Search for the cell housing the specified text and yield its [X, Y] center coordinate. 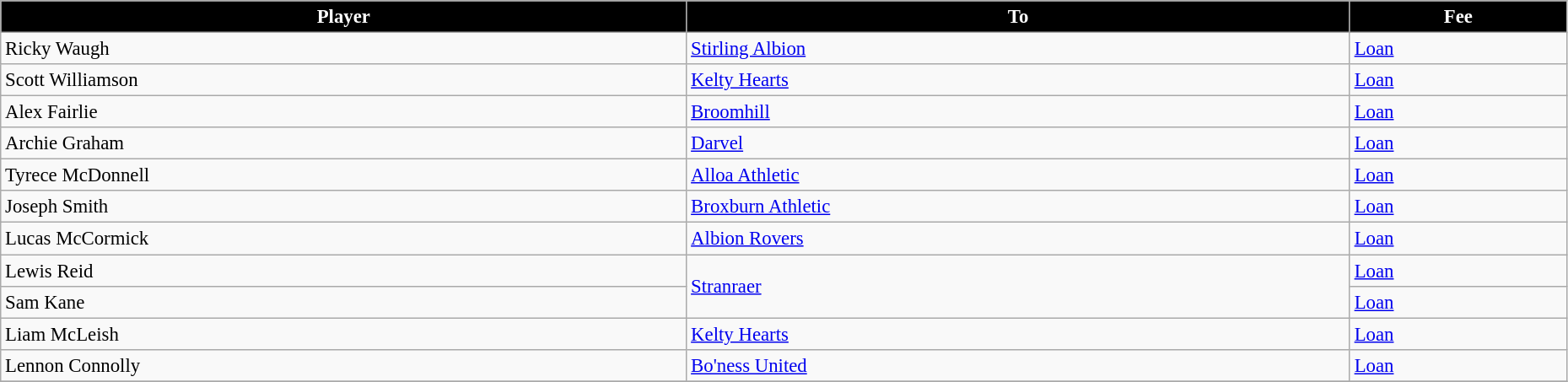
Lucas McCormick [344, 239]
Liam McLeish [344, 334]
To [1019, 17]
Tyrece McDonnell [344, 175]
Joseph Smith [344, 207]
Player [344, 17]
Sam Kane [344, 302]
Alloa Athletic [1019, 175]
Lennon Connolly [344, 365]
Albion Rovers [1019, 239]
Bo'ness United [1019, 365]
Stirling Albion [1019, 49]
Broxburn Athletic [1019, 207]
Alex Fairlie [344, 112]
Scott Williamson [344, 80]
Stranraer [1019, 287]
Lewis Reid [344, 271]
Broomhill [1019, 112]
Darvel [1019, 143]
Archie Graham [344, 143]
Ricky Waugh [344, 49]
Fee [1458, 17]
